Detect which cell encompasses the target text, then output its (x, y) center coordinate. 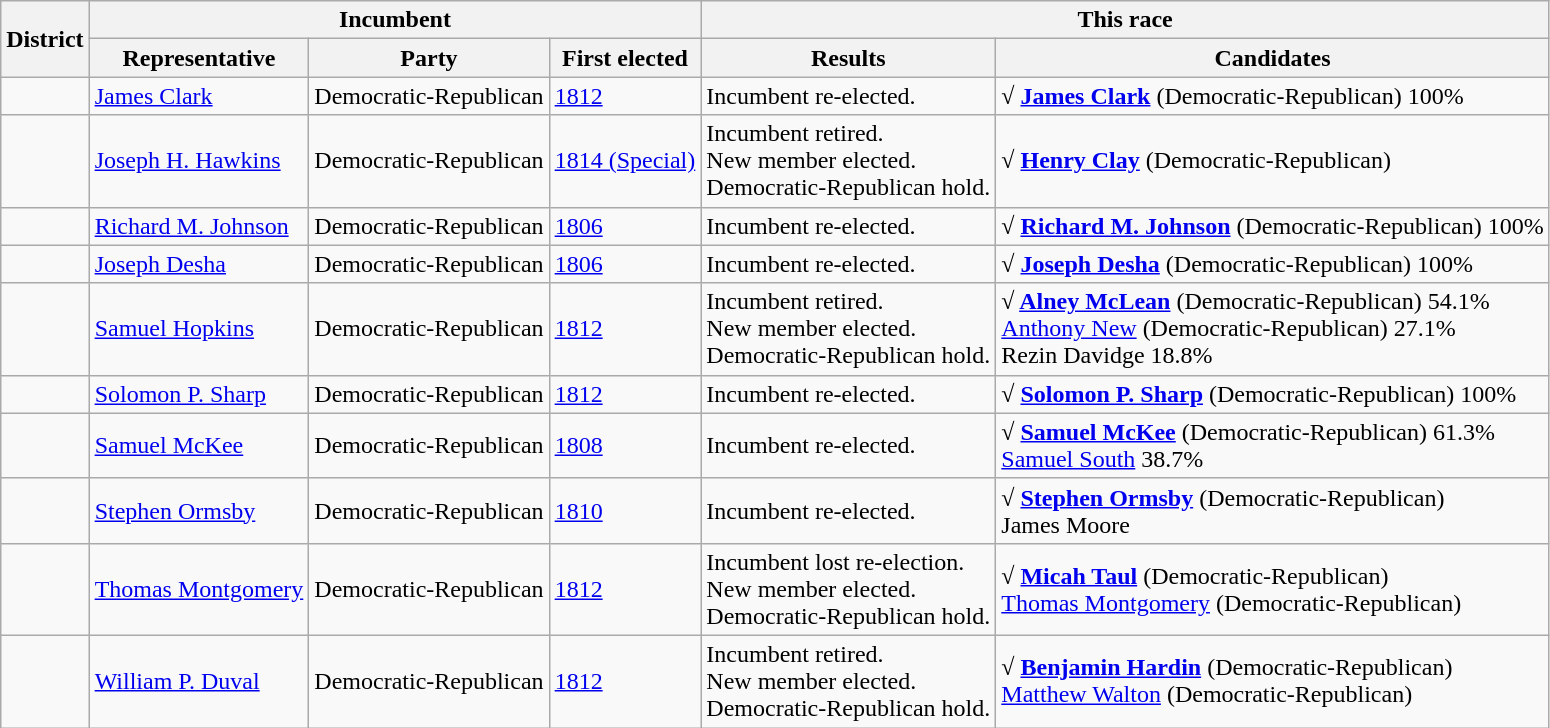
Solomon P. Sharp (199, 394)
√ Joseph Desha (Democratic-Republican) 100% (1273, 264)
√ James Clark (Democratic-Republican) 100% (1273, 96)
1810 (625, 510)
District (45, 39)
√ Solomon P. Sharp (Democratic-Republican) 100% (1273, 394)
√ Henry Clay (Democratic-Republican) (1273, 161)
James Clark (199, 96)
Samuel Hopkins (199, 329)
Joseph H. Hawkins (199, 161)
Incumbent lost re-election.New member elected.Democratic-Republican hold. (848, 589)
√ Richard M. Johnson (Democratic-Republican) 100% (1273, 226)
√ Stephen Ormsby (Democratic-Republican)James Moore (1273, 510)
Thomas Montgomery (199, 589)
Stephen Ormsby (199, 510)
This race (1125, 20)
Party (429, 58)
Representative (199, 58)
√ Alney McLean (Democratic-Republican) 54.1%Anthony New (Democratic-Republican) 27.1%Rezin Davidge 18.8% (1273, 329)
Joseph Desha (199, 264)
√ Benjamin Hardin (Democratic-Republican)Matthew Walton (Democratic-Republican) (1273, 681)
Samuel McKee (199, 446)
√ Micah Taul (Democratic-Republican)Thomas Montgomery (Democratic-Republican) (1273, 589)
First elected (625, 58)
√ Samuel McKee (Democratic-Republican) 61.3%Samuel South 38.7% (1273, 446)
Incumbent (395, 20)
Results (848, 58)
Candidates (1273, 58)
1814 (Special) (625, 161)
1808 (625, 446)
William P. Duval (199, 681)
Richard M. Johnson (199, 226)
